Provide the [x, y] coordinate of the cell's center where the given text is located.  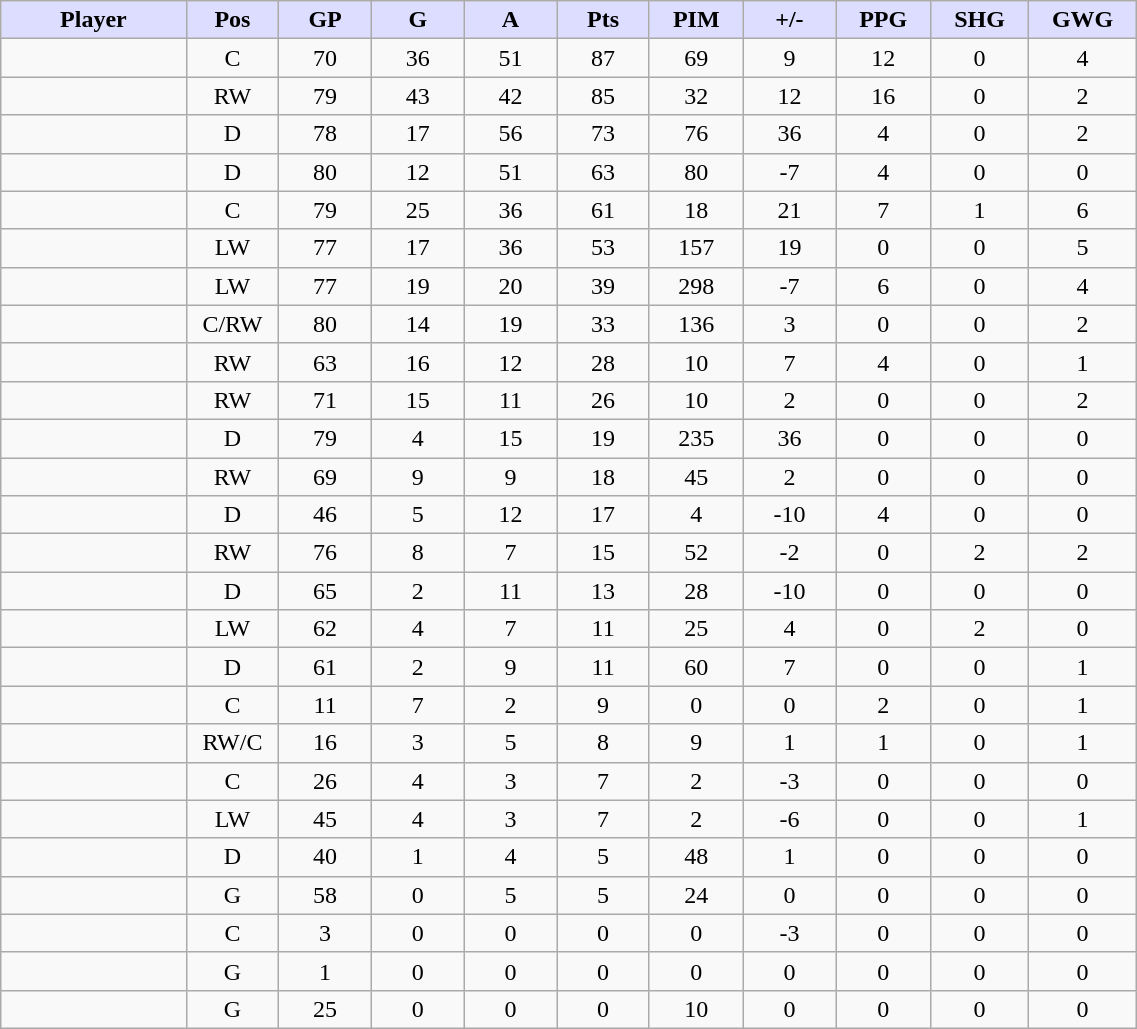
C/RW [232, 324]
+/- [790, 20]
Pts [604, 20]
136 [696, 324]
24 [696, 895]
PIM [696, 20]
58 [326, 895]
GP [326, 20]
78 [326, 134]
70 [326, 58]
42 [510, 96]
235 [696, 438]
SHG [980, 20]
Player [94, 20]
40 [326, 857]
73 [604, 134]
65 [326, 591]
21 [790, 210]
13 [604, 591]
32 [696, 96]
Pos [232, 20]
48 [696, 857]
-6 [790, 819]
71 [326, 400]
298 [696, 286]
39 [604, 286]
46 [326, 515]
52 [696, 553]
PPG [884, 20]
33 [604, 324]
60 [696, 667]
A [510, 20]
43 [418, 96]
87 [604, 58]
GWG [1082, 20]
85 [604, 96]
-2 [790, 553]
53 [604, 248]
62 [326, 629]
157 [696, 248]
56 [510, 134]
20 [510, 286]
14 [418, 324]
RW/C [232, 743]
